Detect which cell encompasses the target text, then output its [X, Y] center coordinate. 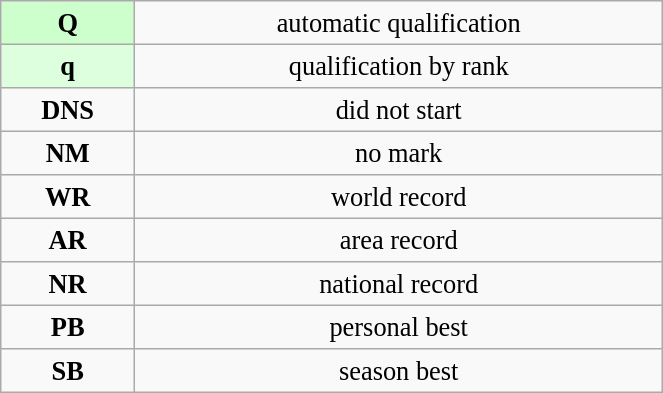
automatic qualification [399, 22]
Q [68, 22]
q [68, 66]
NM [68, 153]
national record [399, 284]
world record [399, 197]
DNS [68, 109]
personal best [399, 327]
qualification by rank [399, 66]
NR [68, 284]
PB [68, 327]
season best [399, 371]
WR [68, 197]
area record [399, 240]
AR [68, 240]
no mark [399, 153]
SB [68, 371]
did not start [399, 109]
